Pinpoint the cell where the given text exists, returning its (X, Y) midpoint coordinate. 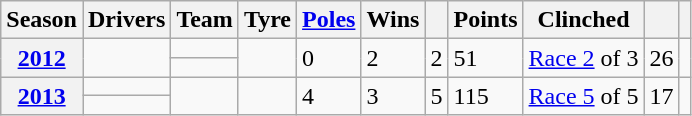
Drivers (126, 20)
3 (393, 96)
0 (329, 58)
Race 5 of 5 (584, 96)
Clinched (584, 20)
Team (205, 20)
Wins (393, 20)
Season (42, 20)
4 (329, 96)
Points (486, 20)
Race 2 of 3 (584, 58)
17 (662, 96)
115 (486, 96)
Poles (329, 20)
2013 (42, 96)
2012 (42, 58)
5 (436, 96)
51 (486, 58)
Tyre (267, 20)
26 (662, 58)
